Detect which cell encompasses the target text, then output its [X, Y] center coordinate. 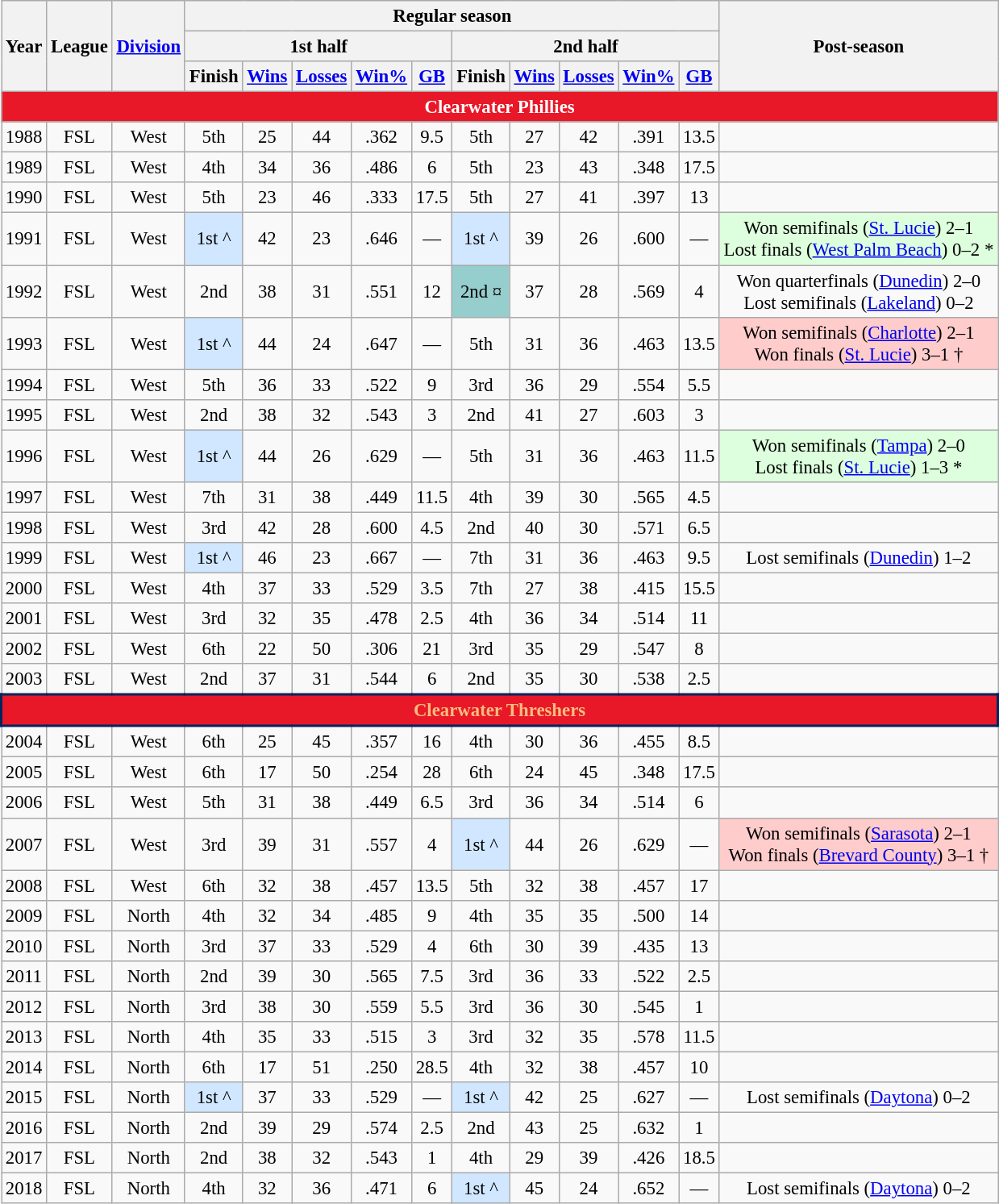
.254 [382, 773]
12 [431, 292]
Post-season [858, 47]
.486 [382, 168]
18.5 [699, 1158]
16 [431, 742]
.515 [382, 1037]
.632 [648, 1128]
22 [268, 649]
8 [699, 649]
.362 [382, 137]
.627 [648, 1098]
1992 [24, 292]
.544 [382, 679]
.559 [382, 1006]
.435 [648, 946]
.333 [382, 198]
.667 [382, 558]
2011 [24, 977]
Won semifinals (Sarasota) 2–1Won finals (Brevard County) 3–1 † [858, 844]
.652 [648, 1189]
.397 [648, 198]
.646 [382, 239]
2018 [24, 1189]
2006 [24, 803]
2009 [24, 915]
15.5 [699, 588]
.551 [382, 292]
1993 [24, 344]
1990 [24, 198]
.500 [648, 915]
League [79, 47]
Won semifinals (Charlotte) 2–1Won finals (St. Lucie) 3–1 † [858, 344]
.250 [382, 1067]
.603 [648, 415]
11 [699, 619]
1st half [318, 47]
2001 [24, 619]
1988 [24, 137]
.415 [648, 588]
2015 [24, 1098]
Won semifinals (Tampa) 2–0Lost finals (St. Lucie) 1–3 * [858, 456]
Clearwater Threshers [500, 711]
.471 [382, 1189]
10 [699, 1067]
.306 [382, 649]
.455 [648, 742]
2014 [24, 1067]
2004 [24, 742]
1998 [24, 527]
.478 [382, 619]
2008 [24, 885]
21 [431, 649]
Division [148, 47]
2017 [24, 1158]
.574 [382, 1128]
40 [534, 527]
2005 [24, 773]
2010 [24, 946]
.538 [648, 679]
51 [322, 1067]
7.5 [431, 977]
1996 [24, 456]
2002 [24, 649]
.554 [648, 385]
1997 [24, 498]
2000 [24, 588]
Clearwater Phillies [500, 107]
1995 [24, 415]
Won quarterfinals (Dunedin) 2–0Lost semifinals (Lakeland) 0–2 [858, 292]
2nd half [585, 47]
.578 [648, 1037]
.571 [648, 527]
1999 [24, 558]
.426 [648, 1158]
1991 [24, 239]
.547 [648, 649]
Won semifinals (St. Lucie) 2–1Lost finals (West Palm Beach) 0–2 * [858, 239]
14 [699, 915]
2016 [24, 1128]
.357 [382, 742]
1989 [24, 168]
2012 [24, 1006]
.557 [382, 844]
8.5 [699, 742]
.647 [382, 344]
2003 [24, 679]
28.5 [431, 1067]
Year [24, 47]
2nd ¤ [481, 292]
.545 [648, 1006]
Regular season [452, 16]
3.5 [431, 588]
.485 [382, 915]
Lost semifinals (Dunedin) 1–2 [858, 558]
.391 [648, 137]
.569 [648, 292]
2013 [24, 1037]
2007 [24, 844]
1994 [24, 385]
